Output the [x, y] coordinate of the center of the cell containing the given text.  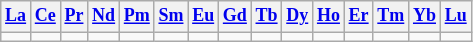
Ce [45, 16]
Tb [266, 16]
Pr [74, 16]
Dy [298, 16]
Nd [104, 16]
Ho [329, 16]
Pm [136, 16]
Gd [236, 16]
Yb [425, 16]
Eu [204, 16]
Tm [391, 16]
Er [358, 16]
La [16, 16]
Sm [171, 16]
Lu [456, 16]
